Return the [X, Y] coordinate for the center point of the cell that contains the specified text.  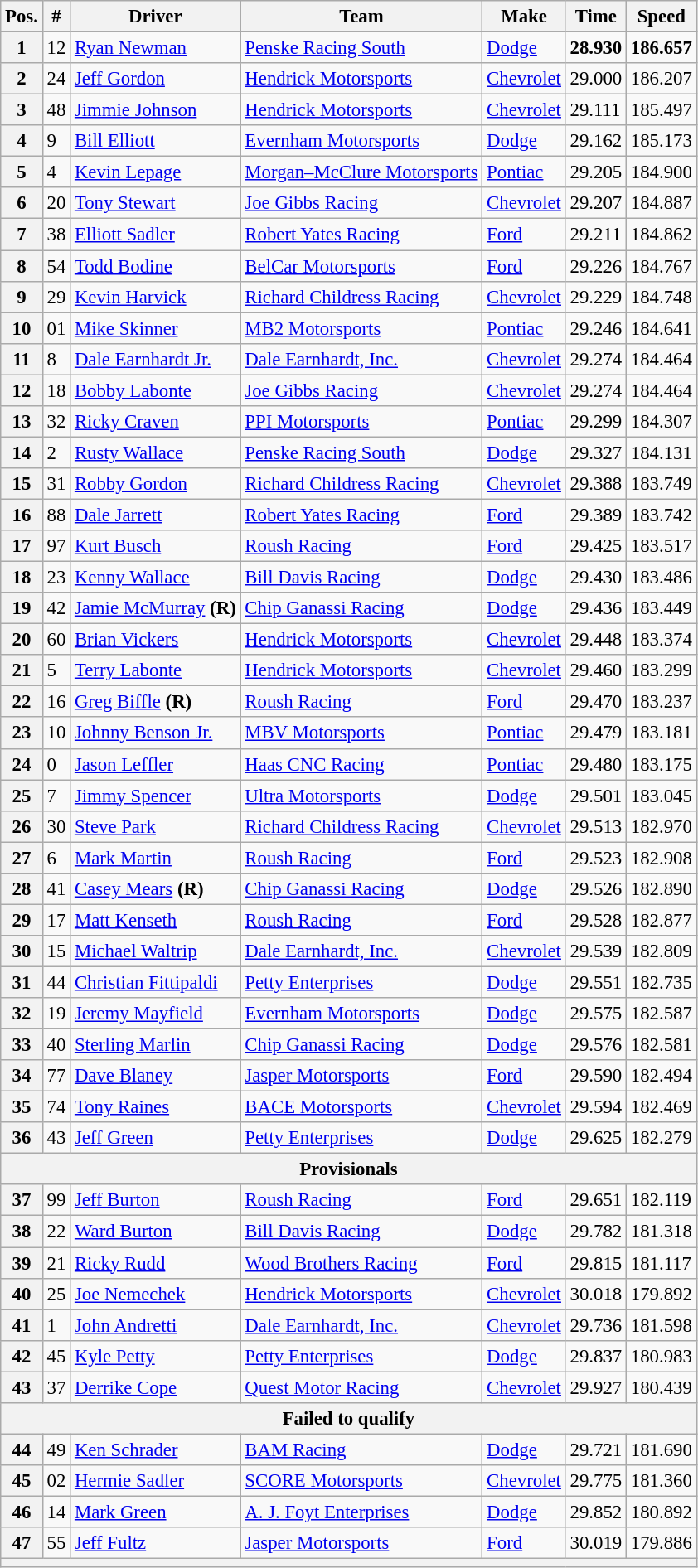
29.389 [595, 515]
11 [22, 359]
Matt Kenseth [156, 920]
29.207 [595, 203]
180.983 [662, 1356]
186.207 [662, 79]
Jeff Fultz [156, 1543]
Brian Vickers [156, 640]
Rusty Wallace [156, 452]
Kenny Wallace [156, 578]
Mark Green [156, 1512]
184.900 [662, 172]
29.226 [595, 266]
77 [56, 1076]
99 [56, 1201]
Jeff Gordon [156, 79]
Ward Burton [156, 1232]
97 [56, 546]
Bill Elliott [156, 141]
Derrike Cope [156, 1387]
184.767 [662, 266]
Joe Nemechek [156, 1294]
Christian Fittipaldi [156, 982]
0 [56, 764]
29.815 [595, 1263]
30.018 [595, 1294]
29.327 [595, 452]
13 [22, 422]
Quest Motor Racing [361, 1387]
# [56, 17]
Ryan Newman [156, 48]
Todd Bodine [156, 266]
29.736 [595, 1325]
Hermie Sadler [156, 1481]
Jeremy Mayfield [156, 1014]
29.721 [595, 1449]
29.388 [595, 484]
Kyle Petty [156, 1356]
182.908 [662, 858]
183.374 [662, 640]
Dave Blaney [156, 1076]
Mark Martin [156, 858]
29.775 [595, 1481]
29.651 [595, 1201]
179.892 [662, 1294]
Mike Skinner [156, 328]
Jeff Burton [156, 1201]
Speed [662, 17]
Jimmie Johnson [156, 110]
29.430 [595, 578]
54 [56, 266]
29.526 [595, 889]
29.000 [595, 79]
182.581 [662, 1045]
182.890 [662, 889]
Team [361, 17]
Tony Raines [156, 1107]
Steve Park [156, 826]
Haas CNC Racing [361, 764]
Ricky Craven [156, 422]
183.045 [662, 796]
Casey Mears (R) [156, 889]
48 [56, 110]
183.175 [662, 764]
181.117 [662, 1263]
55 [56, 1543]
Bobby Labonte [156, 390]
29.211 [595, 235]
29.460 [595, 670]
27 [22, 858]
Michael Waltrip [156, 951]
184.641 [662, 328]
Ultra Motorsports [361, 796]
26 [22, 826]
01 [56, 328]
Ken Schrader [156, 1449]
182.809 [662, 951]
Provisionals [348, 1169]
183.299 [662, 670]
47 [22, 1543]
182.494 [662, 1076]
Kevin Harvick [156, 297]
Robby Gordon [156, 484]
02 [56, 1481]
181.690 [662, 1449]
29.448 [595, 640]
30.019 [595, 1543]
183.742 [662, 515]
185.173 [662, 141]
181.360 [662, 1481]
29.594 [595, 1107]
29.162 [595, 141]
Sterling Marlin [156, 1045]
29.470 [595, 702]
29.927 [595, 1387]
Time [595, 17]
29.576 [595, 1045]
29.229 [595, 297]
29.501 [595, 796]
180.892 [662, 1512]
Jimmy Spencer [156, 796]
181.318 [662, 1232]
29.111 [595, 110]
3 [22, 110]
29.205 [595, 172]
184.307 [662, 422]
29.590 [595, 1076]
29.528 [595, 920]
Wood Brothers Racing [361, 1263]
Jamie McMurray (R) [156, 608]
Driver [156, 17]
49 [56, 1449]
BAM Racing [361, 1449]
184.862 [662, 235]
185.497 [662, 110]
179.886 [662, 1543]
Johnny Benson Jr. [156, 733]
Kurt Busch [156, 546]
181.598 [662, 1325]
Greg Biffle (R) [156, 702]
28.930 [595, 48]
Terry Labonte [156, 670]
36 [22, 1138]
BACE Motorsports [361, 1107]
46 [22, 1512]
186.657 [662, 48]
Tony Stewart [156, 203]
29.436 [595, 608]
Failed to qualify [348, 1419]
184.131 [662, 452]
29.523 [595, 858]
184.748 [662, 297]
28 [22, 889]
74 [56, 1107]
88 [56, 515]
29.246 [595, 328]
John Andretti [156, 1325]
183.486 [662, 578]
Pos. [22, 17]
29.575 [595, 1014]
BelCar Motorsports [361, 266]
183.237 [662, 702]
29.782 [595, 1232]
Jeff Green [156, 1138]
Elliott Sadler [156, 235]
MBV Motorsports [361, 733]
182.119 [662, 1201]
183.181 [662, 733]
PPI Motorsports [361, 422]
182.877 [662, 920]
MB2 Motorsports [361, 328]
29.479 [595, 733]
182.469 [662, 1107]
29.513 [595, 826]
SCORE Motorsports [361, 1481]
182.735 [662, 982]
Morgan–McClure Motorsports [361, 172]
29.299 [595, 422]
180.439 [662, 1387]
183.749 [662, 484]
60 [56, 640]
29.852 [595, 1512]
29.551 [595, 982]
34 [22, 1076]
29.625 [595, 1138]
Kevin Lepage [156, 172]
Dale Earnhardt Jr. [156, 359]
Dale Jarrett [156, 515]
184.887 [662, 203]
29.480 [595, 764]
39 [22, 1263]
A. J. Foyt Enterprises [361, 1512]
182.279 [662, 1138]
183.449 [662, 608]
29.539 [595, 951]
183.517 [662, 546]
35 [22, 1107]
33 [22, 1045]
29.425 [595, 546]
29.837 [595, 1356]
182.587 [662, 1014]
182.970 [662, 826]
Jason Leffler [156, 764]
Make [524, 17]
Ricky Rudd [156, 1263]
